Extract the [x, y] coordinate from the center of the cell holding the provided text.  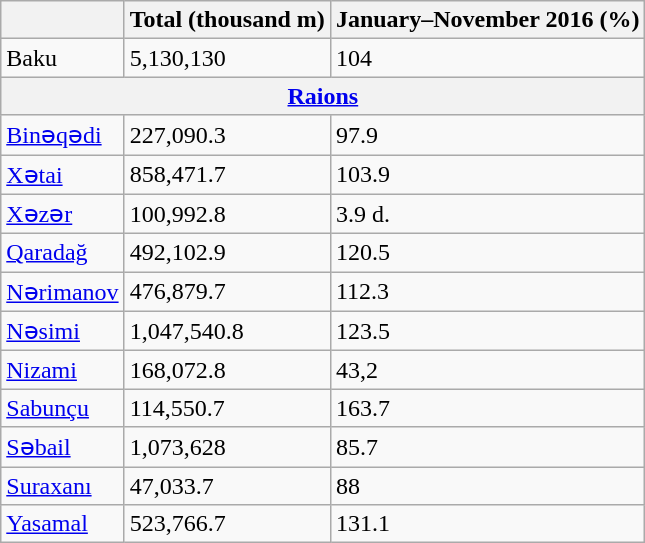
1,073,628 [227, 447]
47,033.7 [227, 485]
Binəqədi [62, 135]
Nərimanov [62, 292]
Baku [62, 58]
5,130,130 [227, 58]
112.3 [488, 292]
97.9 [488, 135]
123.5 [488, 331]
Suraxanı [62, 485]
476,879.7 [227, 292]
523,766.7 [227, 524]
163.7 [488, 408]
43,2 [488, 370]
104 [488, 58]
Xəzər [62, 214]
3.9 d. [488, 214]
Nizami [62, 370]
Yasamal [62, 524]
January–November 2016 (%) [488, 20]
120.5 [488, 253]
114,550.7 [227, 408]
Raions [323, 96]
492,102.9 [227, 253]
131.1 [488, 524]
Nəsimi [62, 331]
1,047,540.8 [227, 331]
168,072.8 [227, 370]
Sabunçu [62, 408]
Total (thousand m) [227, 20]
88 [488, 485]
Qaradağ [62, 253]
100,992.8 [227, 214]
Xətai [62, 174]
858,471.7 [227, 174]
85.7 [488, 447]
227,090.3 [227, 135]
103.9 [488, 174]
Səbail [62, 447]
